Return (x, y) of the center of cell containing provided text 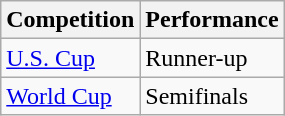
Semifinals (212, 96)
Runner-up (212, 58)
Competition (70, 20)
World Cup (70, 96)
U.S. Cup (70, 58)
Performance (212, 20)
